Pinpoint the cell where the given text exists, returning its (x, y) midpoint coordinate. 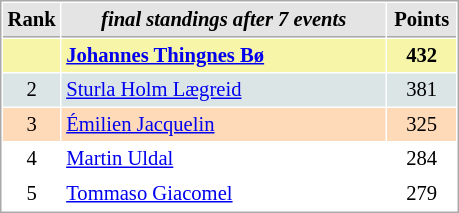
284 (422, 158)
5 (32, 194)
Tommaso Giacomel (224, 194)
3 (32, 124)
279 (422, 194)
Points (422, 20)
Martin Uldal (224, 158)
4 (32, 158)
325 (422, 124)
Rank (32, 20)
Émilien Jacquelin (224, 124)
Sturla Holm Lægreid (224, 90)
2 (32, 90)
final standings after 7 events (224, 20)
381 (422, 90)
432 (422, 56)
Johannes Thingnes Bø (224, 56)
